Return [X, Y] of the center of cell containing provided text 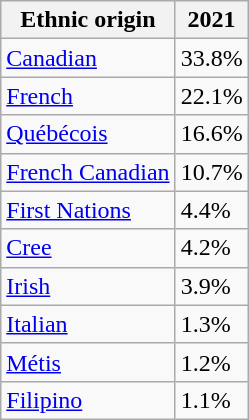
Cree [88, 248]
22.1% [212, 96]
French [88, 96]
4.2% [212, 248]
Filipino [88, 400]
Canadian [88, 58]
3.9% [212, 286]
1.3% [212, 324]
1.1% [212, 400]
First Nations [88, 210]
French Canadian [88, 172]
Ethnic origin [88, 20]
10.7% [212, 172]
33.8% [212, 58]
Métis [88, 362]
Irish [88, 286]
Italian [88, 324]
4.4% [212, 210]
Québécois [88, 134]
1.2% [212, 362]
2021 [212, 20]
16.6% [212, 134]
